Return [X, Y] of the center of cell containing provided text 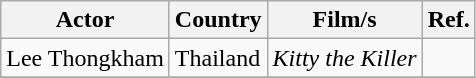
Film/s [344, 20]
Kitty the Killer [344, 58]
Country [218, 20]
Thailand [218, 58]
Actor [86, 20]
Ref. [448, 20]
Lee Thongkham [86, 58]
